From the cell containing the given text, extract its center point as [x, y] coordinate. 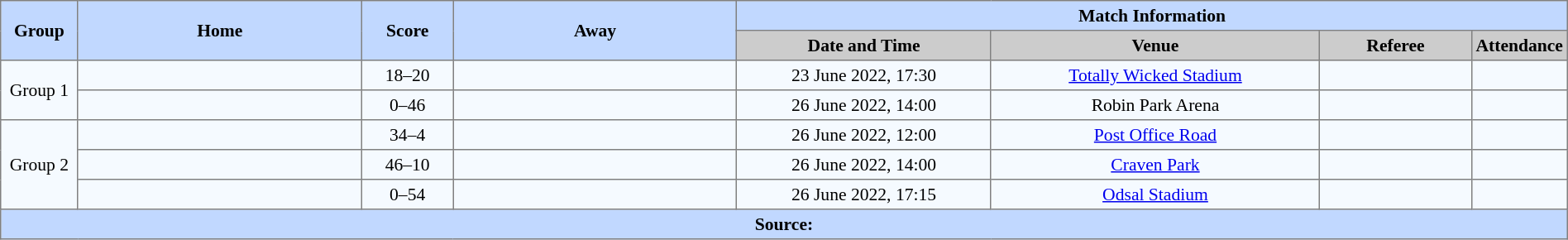
Group [40, 31]
Referee [1396, 46]
Date and Time [863, 46]
26 June 2022, 12:00 [863, 135]
23 June 2022, 17:30 [863, 75]
Post Office Road [1155, 135]
18–20 [407, 75]
Match Information [1152, 16]
0–46 [407, 105]
26 June 2022, 17:15 [863, 194]
0–54 [407, 194]
Craven Park [1155, 165]
Group 2 [40, 165]
Away [595, 31]
Robin Park Arena [1155, 105]
34–4 [407, 135]
Source: [784, 224]
Group 1 [40, 90]
Odsal Stadium [1155, 194]
46–10 [407, 165]
Venue [1155, 46]
Totally Wicked Stadium [1155, 75]
Score [407, 31]
Attendance [1519, 46]
Home [220, 31]
